Determine the [X, Y] coordinate at the center of the cell enclosing the given text.  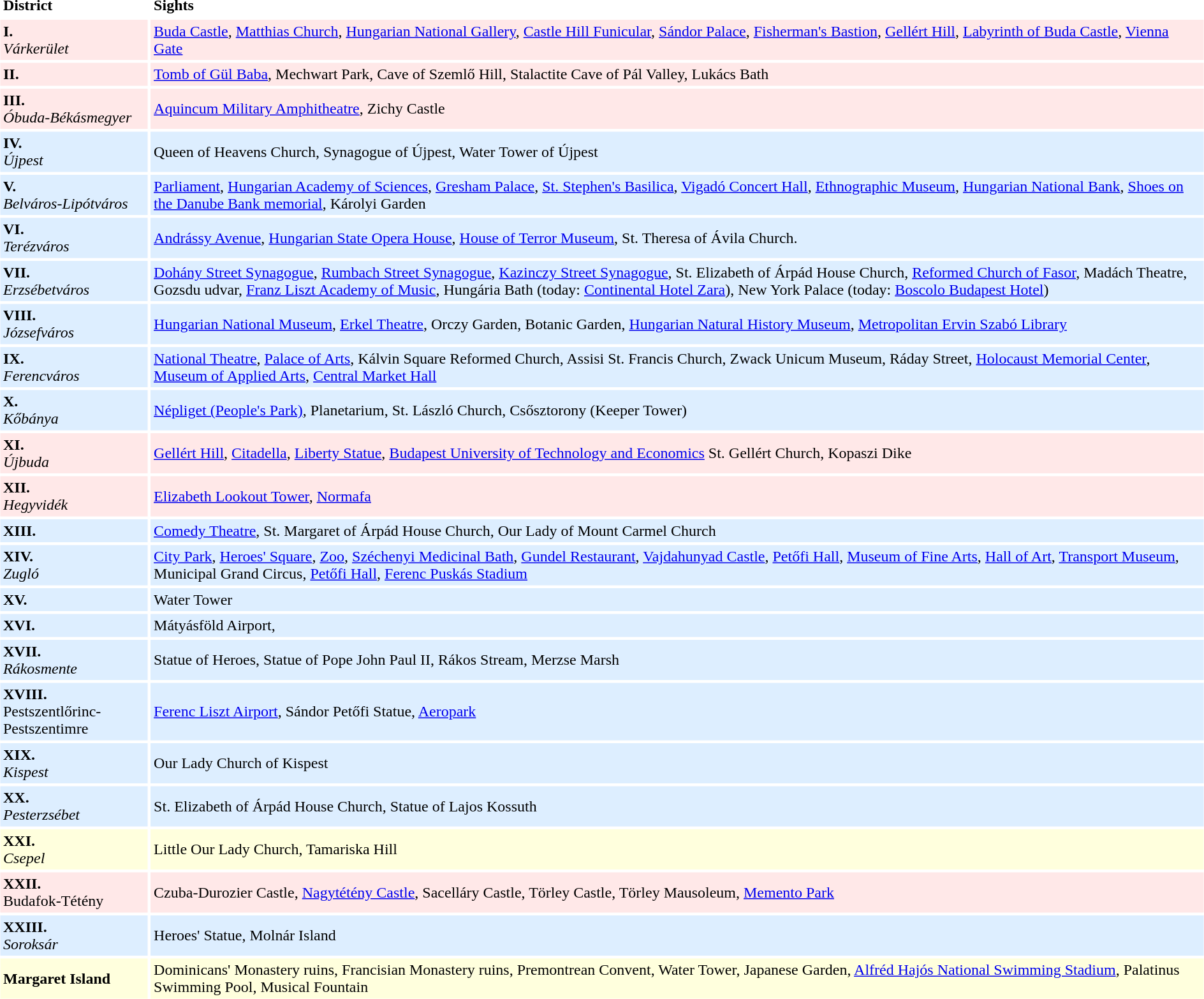
XII.Hegyvidék [74, 496]
Hungarian National Museum, Erkel Theatre, Orczy Garden, Botanic Garden, Hungarian Natural History Museum, Metropolitan Ervin Szabó Library [677, 324]
XXII.Budafok-Tétény [74, 893]
VIII.Józsefváros [74, 324]
Andrássy Avenue, Hungarian State Opera House, House of Terror Museum, St. Theresa of Ávila Church. [677, 239]
Elizabeth Lookout Tower, Normafa [677, 496]
Mátyásföld Airport, [677, 625]
XIV.Zugló [74, 565]
XIX.Kispest [74, 763]
Népliget (People's Park), Planetarium, St. László Church, Csősztorony (Keeper Tower) [677, 411]
XI.Újbuda [74, 453]
Our Lady Church of Kispest [677, 763]
XX.Pesterzsébet [74, 806]
Aquincum Military Amphitheatre, Zichy Castle [677, 108]
Czuba-Durozier Castle, Nagytétény Castle, Sacelláry Castle, Törley Castle, Törley Mausoleum, Memento Park [677, 893]
IV.Újpest [74, 152]
St. Elizabeth of Árpád House Church, Statue of Lajos Kossuth [677, 806]
XVI. [74, 625]
Heroes' Statue, Molnár Island [677, 935]
XXI.Csepel [74, 850]
Queen of Heavens Church, Synagogue of Újpest, Water Tower of Újpest [677, 152]
Statue of Heroes, Statue of Pope John Paul II, Rákos Stream, Merzse Marsh [677, 660]
XV. [74, 600]
I.Várkerület [74, 40]
II. [74, 74]
XIII. [74, 531]
X.Kőbánya [74, 411]
III.Óbuda-Békásmegyer [74, 108]
Margaret Island [74, 979]
VI.Terézváros [74, 239]
Water Tower [677, 600]
Comedy Theatre, St. Margaret of Árpád House Church, Our Lady of Mount Carmel Church [677, 531]
V.Belváros-Lipótváros [74, 195]
Tomb of Gül Baba, Mechwart Park, Cave of Szemlő Hill, Stalactite Cave of Pál Valley, Lukács Bath [677, 74]
VII.Erzsébetváros [74, 281]
XXIII.Soroksár [74, 935]
Gellért Hill, Citadella, Liberty Statue, Budapest University of Technology and Economics St. Gellért Church, Kopaszi Dike [677, 453]
XVIII.Pestszentlőrinc-Pestszentimre [74, 711]
IX.Ferencváros [74, 367]
XVII.Rákosmente [74, 660]
Ferenc Liszt Airport, Sándor Petőfi Statue, Aeropark [677, 711]
Little Our Lady Church, Tamariska Hill [677, 850]
